Provide the [x, y] coordinate of the cell's center where the given text is located.  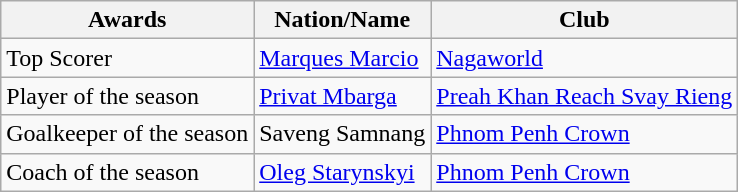
Awards [128, 20]
Marques Marcio [342, 58]
Saveng Samnang [342, 134]
Oleg Starynskyi [342, 172]
Player of the season [128, 96]
Club [584, 20]
Coach of the season [128, 172]
Privat Mbarga [342, 96]
Preah Khan Reach Svay Rieng [584, 96]
Top Scorer [128, 58]
Nation/Name [342, 20]
Nagaworld [584, 58]
Goalkeeper of the season [128, 134]
